Return [X, Y] of the center of cell containing provided text 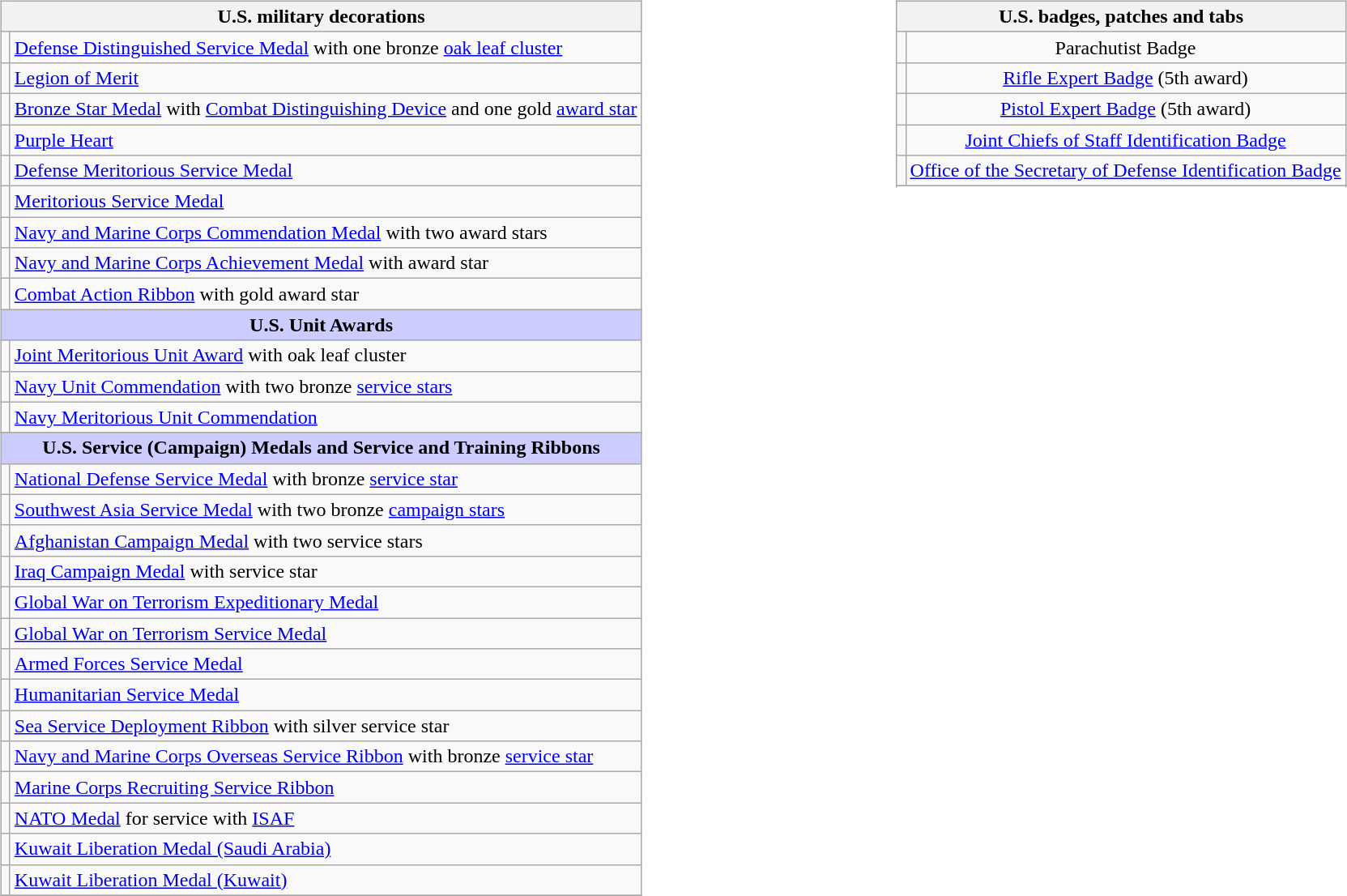
Navy Unit Commendation with two bronze service stars [326, 386]
Rifle Expert Badge (5th award) [1126, 78]
U.S. military decorations [321, 16]
Global War on Terrorism Expeditionary Medal [326, 602]
U.S. Service (Campaign) Medals and Service and Training Ribbons [321, 448]
Navy and Marine Corps Commendation Medal with two award stars [326, 233]
Pistol Expert Badge (5th award) [1126, 109]
Kuwait Liberation Medal (Saudi Arabia) [326, 849]
Office of the Secretary of Defense Identification Badge [1126, 171]
U.S. badges, patches and tabs [1121, 16]
Joint Meritorious Unit Award with oak leaf cluster [326, 356]
Meritorious Service Medal [326, 202]
U.S. Unit Awards [321, 325]
Navy and Marine Corps Achievement Medal with award star [326, 263]
Armed Forces Service Medal [326, 664]
Navy Meritorious Unit Commendation [326, 417]
Kuwait Liberation Medal (Kuwait) [326, 880]
Defense Distinguished Service Medal with one bronze oak leaf cluster [326, 47]
Bronze Star Medal with Combat Distinguishing Device and one gold award star [326, 109]
Legion of Merit [326, 78]
Iraq Campaign Medal with service star [326, 571]
Southwest Asia Service Medal with two bronze campaign stars [326, 510]
Navy and Marine Corps Overseas Service Ribbon with bronze service star [326, 757]
Defense Meritorious Service Medal [326, 171]
Combat Action Ribbon with gold award star [326, 294]
Purple Heart [326, 140]
Sea Service Deployment Ribbon with silver service star [326, 726]
Global War on Terrorism Service Medal [326, 633]
NATO Medal for service with ISAF [326, 818]
Afghanistan Campaign Medal with two service stars [326, 540]
Humanitarian Service Medal [326, 695]
Marine Corps Recruiting Service Ribbon [326, 787]
National Defense Service Medal with bronze service star [326, 479]
Joint Chiefs of Staff Identification Badge [1126, 140]
Parachutist Badge [1126, 47]
